Return [X, Y] of the center of cell containing provided text 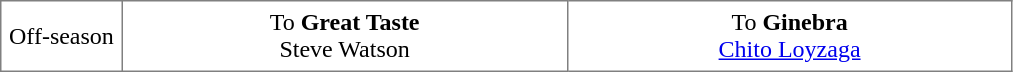
To GinebraChito Loyzaga [790, 36]
To Great TasteSteve Watson [344, 36]
Off-season [62, 36]
